Locate the cell with the specified text and output its [X, Y] center coordinate. 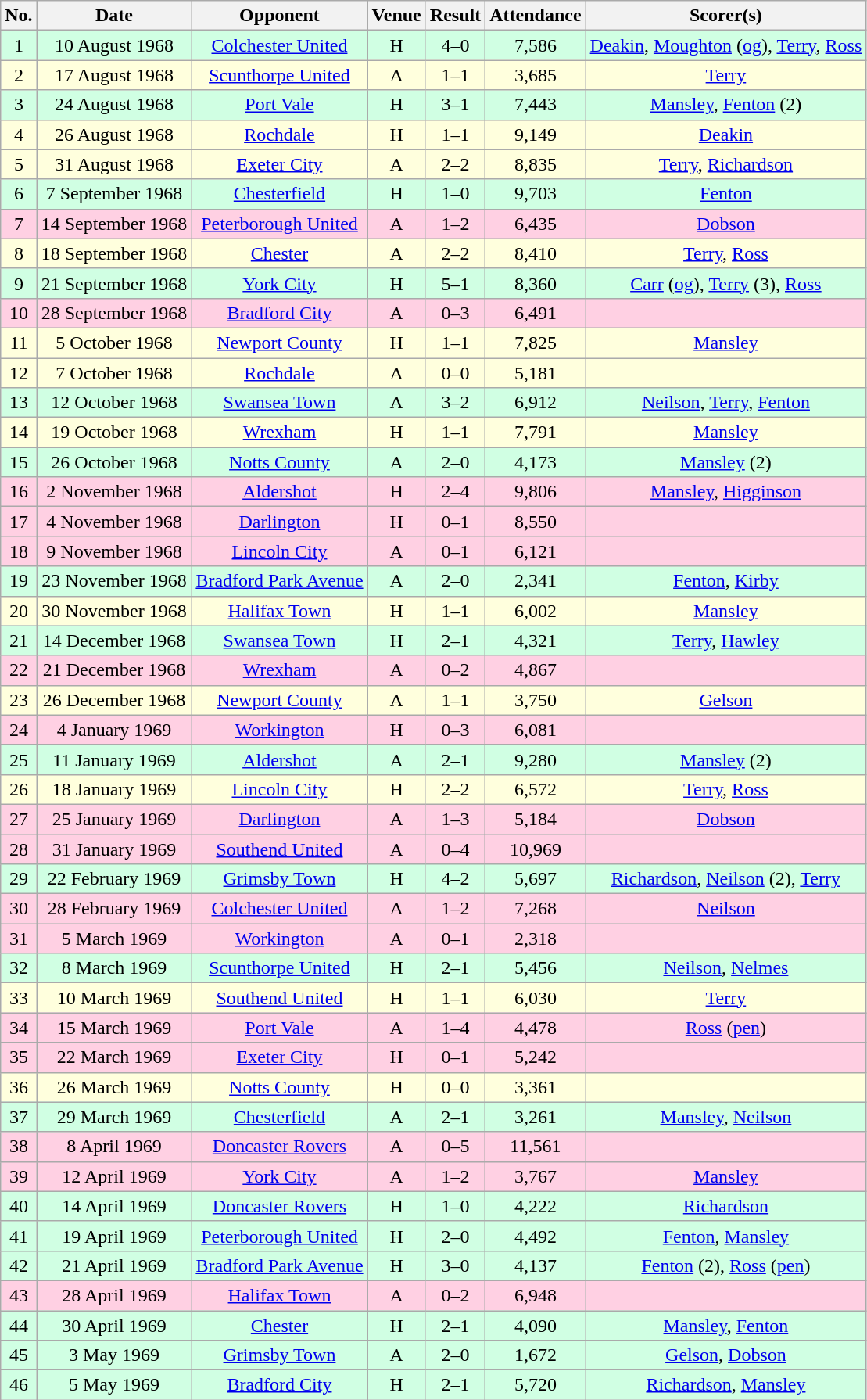
3,261 [536, 1117]
7 September 1968 [114, 194]
11 [19, 343]
26 March 1969 [114, 1087]
Fenton, Mansley [725, 1236]
6,435 [536, 224]
2,318 [536, 939]
17 August 1968 [114, 75]
4 January 1969 [114, 730]
18 January 1969 [114, 789]
5 May 1969 [114, 1385]
4–2 [455, 879]
21 December 1968 [114, 670]
37 [19, 1117]
3 [19, 105]
31 January 1969 [114, 849]
Deakin [725, 135]
26 [19, 789]
30 November 1968 [114, 611]
7,791 [536, 433]
Deakin, Moughton (og), Terry, Ross [725, 45]
4 [19, 135]
2 November 1968 [114, 492]
23 November 1968 [114, 581]
28 [19, 849]
29 March 1969 [114, 1117]
6,121 [536, 551]
7,268 [536, 909]
7 [19, 224]
Opponent [280, 16]
10 March 1969 [114, 998]
3,767 [536, 1176]
19 October 1968 [114, 433]
12 [19, 373]
28 September 1968 [114, 313]
5 [19, 164]
18 September 1968 [114, 253]
8,835 [536, 164]
6,081 [536, 730]
4,173 [536, 462]
9,806 [536, 492]
12 April 1969 [114, 1176]
1 [19, 45]
4–0 [455, 45]
Terry, Hawley [725, 641]
Mansley, Higginson [725, 492]
9,149 [536, 135]
14 April 1969 [114, 1206]
46 [19, 1385]
4 November 1968 [114, 522]
25 January 1969 [114, 819]
22 [19, 670]
5,242 [536, 1057]
6,912 [536, 403]
30 [19, 909]
6,572 [536, 789]
22 March 1969 [114, 1057]
29 [19, 879]
5,720 [536, 1385]
Terry, Richardson [725, 164]
40 [19, 1206]
15 March 1969 [114, 1028]
8 March 1969 [114, 968]
14 December 1968 [114, 641]
18 [19, 551]
7,586 [536, 45]
8 [19, 253]
Ross (pen) [725, 1028]
2 [19, 75]
3,361 [536, 1087]
Result [455, 16]
5 October 1968 [114, 343]
6,491 [536, 313]
3–2 [455, 403]
3,750 [536, 700]
Neilson, Nelmes [725, 968]
5–1 [455, 283]
36 [19, 1087]
16 [19, 492]
22 February 1969 [114, 879]
41 [19, 1236]
30 April 1969 [114, 1326]
4,492 [536, 1236]
9 [19, 283]
38 [19, 1147]
24 [19, 730]
12 October 1968 [114, 403]
45 [19, 1355]
21 April 1969 [114, 1265]
Carr (og), Terry (3), Ross [725, 283]
24 August 1968 [114, 105]
3 May 1969 [114, 1355]
6 [19, 194]
20 [19, 611]
28 April 1969 [114, 1295]
Richardson, Neilson (2), Terry [725, 879]
Richardson [725, 1206]
21 September 1968 [114, 283]
8,410 [536, 253]
9 November 1968 [114, 551]
Neilson, Terry, Fenton [725, 403]
3–0 [455, 1265]
3–1 [455, 105]
26 December 1968 [114, 700]
15 [19, 462]
5 March 1969 [114, 939]
Mansley, Neilson [725, 1117]
4,867 [536, 670]
Neilson [725, 909]
Scorer(s) [725, 16]
43 [19, 1295]
8,360 [536, 283]
Date [114, 16]
No. [19, 16]
7,443 [536, 105]
31 August 1968 [114, 164]
4,137 [536, 1265]
3,685 [536, 75]
10,969 [536, 849]
7 October 1968 [114, 373]
Richardson, Mansley [725, 1385]
1–4 [455, 1028]
5,184 [536, 819]
Mansley, Fenton (2) [725, 105]
5,456 [536, 968]
8 April 1969 [114, 1147]
0–4 [455, 849]
2,341 [536, 581]
42 [19, 1265]
19 [19, 581]
0–5 [455, 1147]
8,550 [536, 522]
28 February 1969 [114, 909]
13 [19, 403]
Fenton [725, 194]
Gelson, Dobson [725, 1355]
21 [19, 641]
32 [19, 968]
Fenton, Kirby [725, 581]
19 April 1969 [114, 1236]
14 September 1968 [114, 224]
4,321 [536, 641]
6,030 [536, 998]
31 [19, 939]
4,478 [536, 1028]
26 August 1968 [114, 135]
9,280 [536, 759]
11 January 1969 [114, 759]
2–4 [455, 492]
23 [19, 700]
35 [19, 1057]
4,090 [536, 1326]
26 October 1968 [114, 462]
7,825 [536, 343]
11,561 [536, 1147]
5,181 [536, 373]
Fenton (2), Ross (pen) [725, 1265]
Mansley, Fenton [725, 1326]
9,703 [536, 194]
Gelson [725, 700]
44 [19, 1326]
25 [19, 759]
Venue [396, 16]
14 [19, 433]
17 [19, 522]
33 [19, 998]
34 [19, 1028]
1–3 [455, 819]
10 August 1968 [114, 45]
39 [19, 1176]
4,222 [536, 1206]
5,697 [536, 879]
Attendance [536, 16]
1,672 [536, 1355]
27 [19, 819]
10 [19, 313]
6,002 [536, 611]
6,948 [536, 1295]
